Determine the [x, y] coordinate at the center of the cell enclosing the given text.  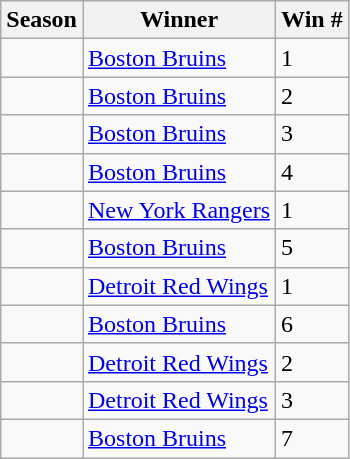
5 [312, 248]
7 [312, 438]
Win # [312, 20]
Winner [178, 20]
New York Rangers [178, 210]
4 [312, 172]
Season [42, 20]
6 [312, 324]
